Scan for the cell matching the given text and deliver its (X, Y) coordinate at center. 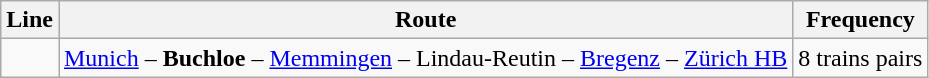
Munich – Buchloe – Memmingen – Lindau-Reutin – Bregenz – Zürich HB (425, 58)
Frequency (860, 20)
8 trains pairs (860, 58)
Route (425, 20)
Line (30, 20)
